Determine the [X, Y] coordinate at the center of the cell enclosing the given text.  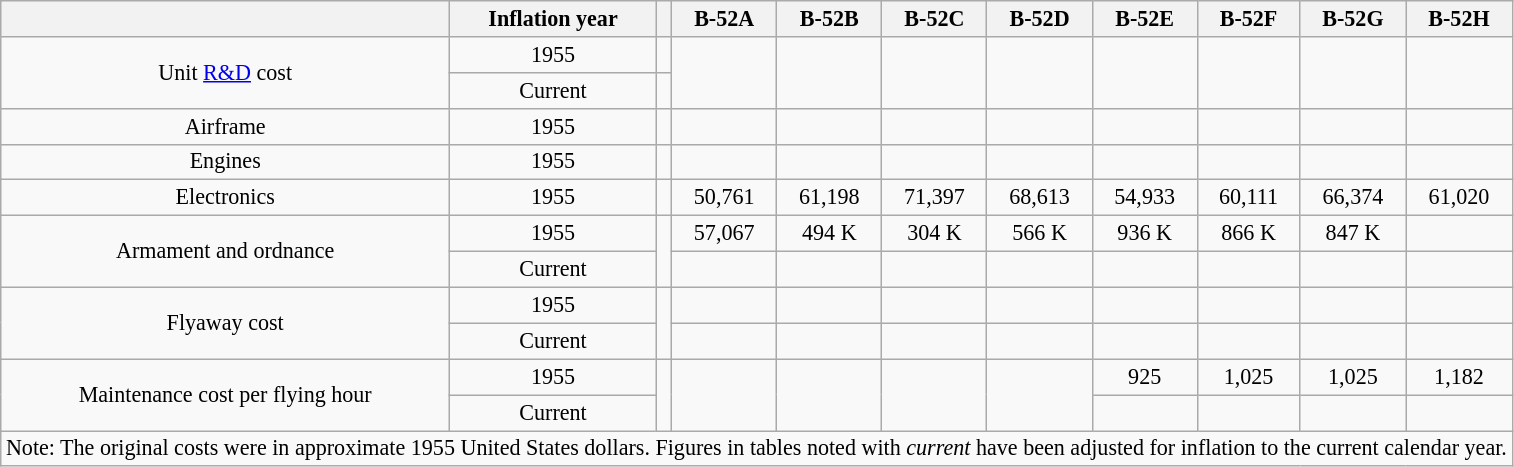
936 K [1144, 233]
B-52D [1040, 18]
1,182 [1459, 377]
B-52C [934, 18]
B-52E [1144, 18]
Airframe [226, 126]
66,374 [1353, 198]
925 [1144, 377]
Engines [226, 162]
494 K [830, 233]
B-52B [830, 18]
57,067 [724, 233]
68,613 [1040, 198]
Electronics [226, 198]
Unit R&D cost [226, 72]
B-52G [1353, 18]
54,933 [1144, 198]
566 K [1040, 233]
60,111 [1248, 198]
Flyaway cost [226, 323]
B-52A [724, 18]
866 K [1248, 233]
B-52H [1459, 18]
61,020 [1459, 198]
Inflation year [554, 18]
50,761 [724, 198]
B-52F [1248, 18]
71,397 [934, 198]
847 K [1353, 233]
61,198 [830, 198]
Armament and ordnance [226, 251]
Maintenance cost per flying hour [226, 395]
304 K [934, 233]
